Search for the cell housing the specified text and yield its [X, Y] center coordinate. 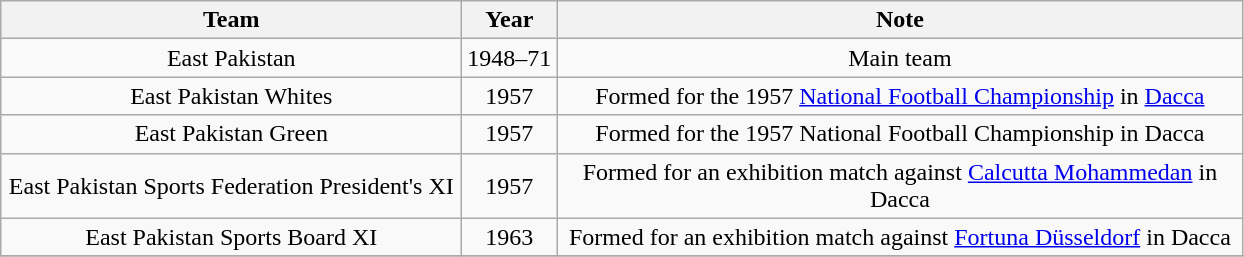
Note [900, 20]
East Pakistan Sports Federation President's XI [232, 186]
East Pakistan Whites [232, 96]
1963 [510, 237]
Year [510, 20]
Main team [900, 58]
East Pakistan Green [232, 134]
East Pakistan [232, 58]
1948–71 [510, 58]
East Pakistan Sports Board XI [232, 237]
Formed for an exhibition match against Calcutta Mohammedan in Dacca [900, 186]
Formed for an exhibition match against Fortuna Düsseldorf in Dacca [900, 237]
Team [232, 20]
